Provide the [X, Y] coordinate of the cell's center where the given text is located.  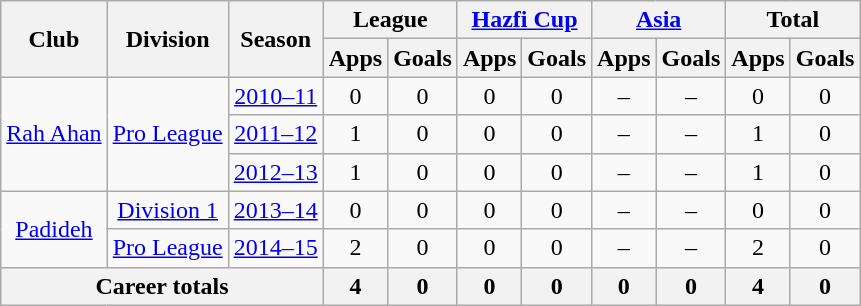
2010–11 [276, 96]
Season [276, 39]
Division [168, 39]
Club [54, 39]
Padideh [54, 229]
2014–15 [276, 248]
Division 1 [168, 210]
Rah Ahan [54, 134]
League [390, 20]
2011–12 [276, 134]
Career totals [162, 286]
Asia [659, 20]
2012–13 [276, 172]
Hazfi Cup [524, 20]
2013–14 [276, 210]
Total [793, 20]
